Identify which cell holds the provided text, then report its (X, Y) central coordinate. 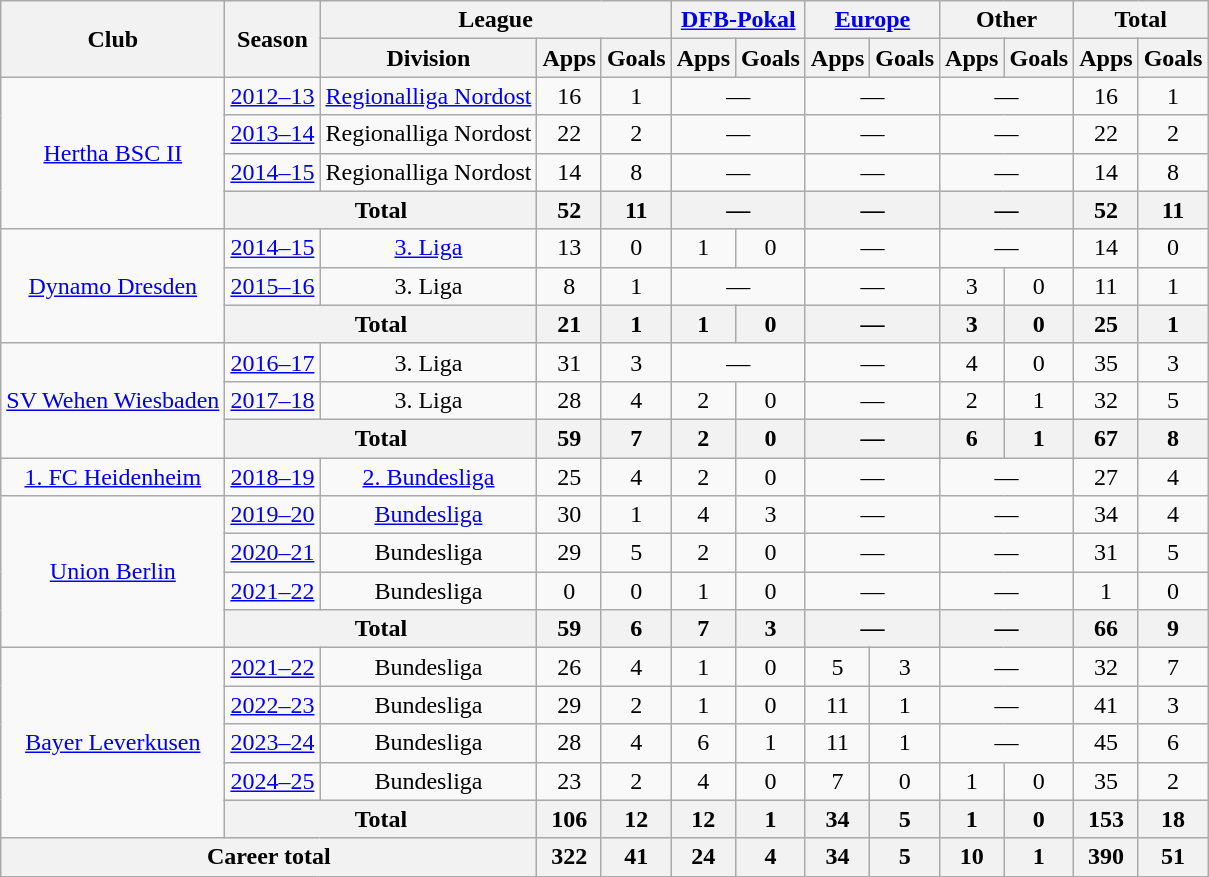
DFB-Pokal (738, 20)
League (496, 20)
10 (972, 857)
SV Wehen Wiesbaden (113, 400)
2017–18 (272, 400)
23 (569, 781)
30 (569, 515)
2024–25 (272, 781)
24 (703, 857)
2016–17 (272, 362)
2019–20 (272, 515)
390 (1106, 857)
13 (569, 248)
Division (428, 58)
18 (1173, 819)
9 (1173, 629)
2015–16 (272, 286)
26 (569, 667)
2023–24 (272, 743)
Career total (269, 857)
2018–19 (272, 477)
153 (1106, 819)
106 (569, 819)
2013–14 (272, 134)
Other (1007, 20)
Season (272, 39)
1. FC Heidenheim (113, 477)
Union Berlin (113, 572)
Europe (872, 20)
45 (1106, 743)
Dynamo Dresden (113, 286)
2012–13 (272, 96)
Bayer Leverkusen (113, 743)
21 (569, 324)
27 (1106, 477)
66 (1106, 629)
Club (113, 39)
2020–21 (272, 553)
Hertha BSC II (113, 153)
67 (1106, 438)
322 (569, 857)
51 (1173, 857)
2. Bundesliga (428, 477)
2022–23 (272, 705)
